Capture the cell that displays the provided text and extract its [x, y] central coordinate. 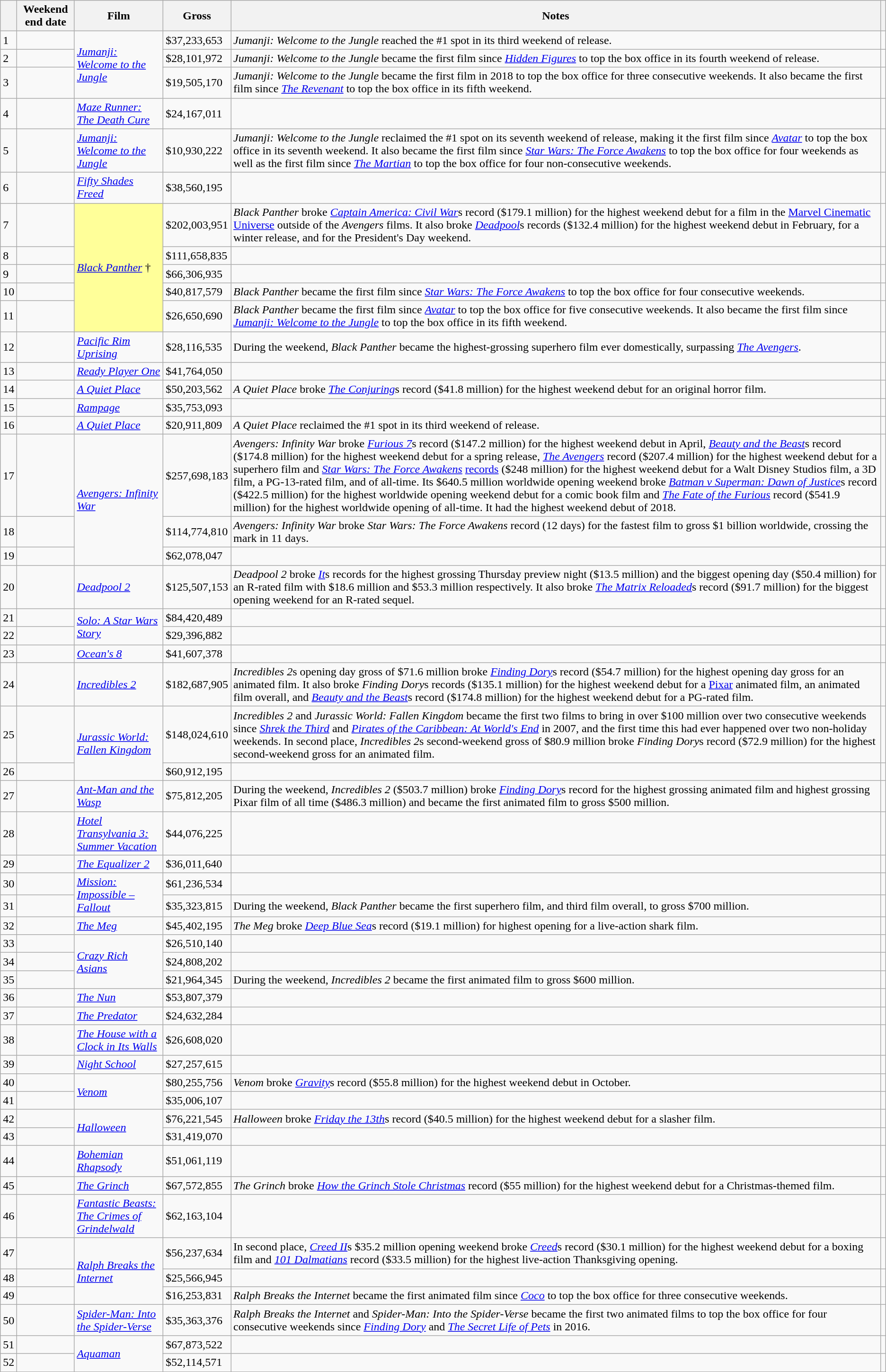
11 [9, 316]
$62,078,047 [197, 556]
30 [9, 884]
16 [9, 425]
29 [9, 864]
41 [9, 1100]
A Quiet Place reclaimed the #1 spot in its third weekend of release. [556, 425]
$61,236,534 [197, 884]
$28,116,535 [197, 346]
$24,632,284 [197, 1016]
Gross [197, 16]
The House with a Clock in Its Walls [119, 1040]
$257,698,183 [197, 475]
6 [9, 187]
$60,912,195 [197, 771]
The Equalizer 2 [119, 864]
13 [9, 372]
Venom broke Gravitys record ($55.8 million) for the highest weekend debut in October. [556, 1082]
$28,101,972 [197, 58]
Film [119, 16]
Ready Player One [119, 372]
20 [9, 587]
$26,608,020 [197, 1040]
45 [9, 1186]
Pacific Rim Uprising [119, 346]
Black Panther † [119, 267]
Fantastic Beasts: The Crimes of Grindelwald [119, 1216]
$35,323,815 [197, 906]
22 [9, 636]
Solo: A Star Wars Story [119, 627]
48 [9, 1278]
$56,237,634 [197, 1253]
Night School [119, 1064]
$21,964,345 [197, 980]
Notes [556, 16]
$125,507,153 [197, 587]
5 [9, 150]
$36,011,640 [197, 864]
7 [9, 225]
The Predator [119, 1016]
$37,233,653 [197, 40]
46 [9, 1216]
$35,363,376 [197, 1320]
23 [9, 654]
Hotel Transylvania 3: Summer Vacation [119, 833]
50 [9, 1320]
$35,006,107 [197, 1100]
18 [9, 532]
Aquaman [119, 1354]
$44,076,225 [197, 833]
Jurassic World: Fallen Kingdom [119, 743]
The Meg broke Deep Blue Seas record ($19.1 million) for highest opening for a live-action shark film. [556, 926]
$24,167,011 [197, 114]
3 [9, 82]
The Grinch broke How the Grinch Stole Christmas record ($55 million) for the highest weekend debut for a Christmas-themed film. [556, 1186]
$66,306,935 [197, 274]
1 [9, 40]
$84,420,489 [197, 618]
$51,061,119 [197, 1160]
Spider-Man: Into the Spider-Verse [119, 1320]
Black Panther became the first film since Star Wars: The Force Awakens to top the box office for four consecutive weekends. [556, 292]
$53,807,379 [197, 998]
15 [9, 407]
14 [9, 389]
$50,203,562 [197, 389]
Crazy Rich Asians [119, 962]
17 [9, 475]
Mission: Impossible – Fallout [119, 895]
$31,419,070 [197, 1136]
Fifty Shades Freed [119, 187]
39 [9, 1064]
Ralph Breaks the Internet became the first animated film since Coco to top the box office for three consecutive weekends. [556, 1296]
$26,650,690 [197, 316]
$76,221,545 [197, 1118]
$80,255,756 [197, 1082]
$25,566,945 [197, 1278]
24 [9, 684]
4 [9, 114]
Weekend end date [45, 16]
During the weekend, Black Panther became the first superhero film, and third film overall, to gross $700 million. [556, 906]
40 [9, 1082]
$29,396,882 [197, 636]
$75,812,205 [197, 796]
Rampage [119, 407]
32 [9, 926]
A Quiet Place broke The Conjurings record ($41.8 million) for the highest weekend debut for an original horror film. [556, 389]
51 [9, 1345]
$35,753,093 [197, 407]
26 [9, 771]
Ralph Breaks the Internet [119, 1271]
Jumanji: Welcome to the Jungle became the first film since Hidden Figures to top the box office in its fourth weekend of release. [556, 58]
$40,817,579 [197, 292]
During the weekend, Black Panther became the highest-grossing superhero film ever domestically, surpassing The Avengers. [556, 346]
33 [9, 944]
44 [9, 1160]
9 [9, 274]
$182,687,905 [197, 684]
35 [9, 980]
Ocean's 8 [119, 654]
49 [9, 1296]
$16,253,831 [197, 1296]
$41,764,050 [197, 372]
$52,114,571 [197, 1363]
28 [9, 833]
19 [9, 556]
During the weekend, Incredibles 2 became the first animated film to gross $600 million. [556, 980]
10 [9, 292]
Ant-Man and the Wasp [119, 796]
47 [9, 1253]
31 [9, 906]
The Nun [119, 998]
21 [9, 618]
36 [9, 998]
8 [9, 256]
43 [9, 1136]
Bohemian Rhapsody [119, 1160]
38 [9, 1040]
Venom [119, 1091]
$26,510,140 [197, 944]
$45,402,195 [197, 926]
$27,257,615 [197, 1064]
Jumanji: Welcome to the Jungle reached the #1 spot in its third weekend of release. [556, 40]
Halloween broke Friday the 13ths record ($40.5 million) for the highest weekend debut for a slasher film. [556, 1118]
The Meg [119, 926]
25 [9, 735]
Halloween [119, 1127]
27 [9, 796]
$38,560,195 [197, 187]
34 [9, 962]
2 [9, 58]
$114,774,810 [197, 532]
$20,911,809 [197, 425]
$111,658,835 [197, 256]
$19,505,170 [197, 82]
12 [9, 346]
$62,163,104 [197, 1216]
Maze Runner: The Death Cure [119, 114]
52 [9, 1363]
Incredibles 2 [119, 684]
Avengers: Infinity War [119, 500]
$67,572,855 [197, 1186]
$202,003,951 [197, 225]
37 [9, 1016]
$67,873,522 [197, 1345]
$148,024,610 [197, 735]
42 [9, 1118]
$41,607,378 [197, 654]
$10,930,222 [197, 150]
$24,808,202 [197, 962]
The Grinch [119, 1186]
Deadpool 2 [119, 587]
